Find where the given text appears and provide that cell's center as (X, Y) coordinate. 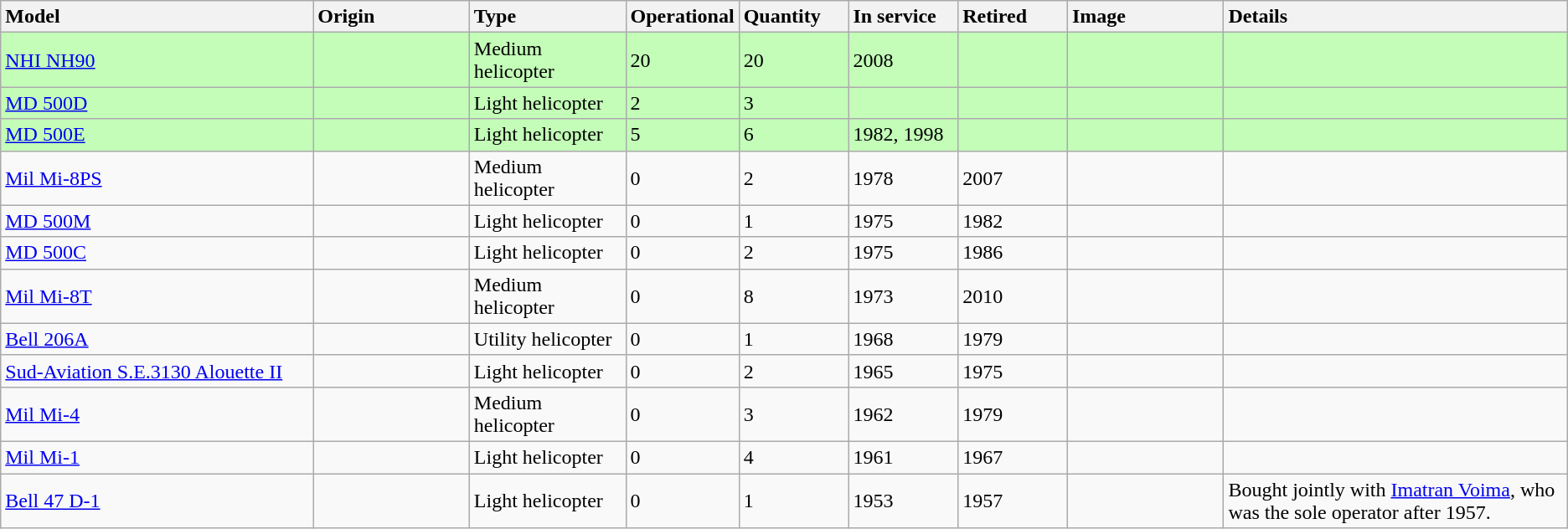
Sud-Aviation S.E.3130 Alouette II (157, 371)
Details (1395, 17)
2008 (903, 60)
1962 (903, 413)
1967 (1014, 457)
Bought jointly with Imatran Voima, who was the sole operator after 1957. (1395, 501)
Quantity (794, 17)
Mil Mi-8T (157, 296)
1968 (903, 339)
1957 (1014, 501)
MD 500C (157, 253)
Bell 47 D-1 (157, 501)
Mil Mi-4 (157, 413)
Operational (682, 17)
Mil Mi-8PS (157, 177)
In service (903, 17)
MD 500D (157, 103)
MD 500E (157, 135)
MD 500M (157, 221)
1978 (903, 177)
Image (1146, 17)
1982 (1014, 221)
Utility helicopter (548, 339)
Type (548, 17)
2007 (1014, 177)
1986 (1014, 253)
1982, 1998 (903, 135)
2010 (1014, 296)
1973 (903, 296)
Bell 206A (157, 339)
1965 (903, 371)
8 (794, 296)
Retired (1014, 17)
Mil Mi-1 (157, 457)
5 (682, 135)
6 (794, 135)
1961 (903, 457)
4 (794, 457)
Origin (392, 17)
NHI NH90 (157, 60)
Model (157, 17)
1953 (903, 501)
